Output the [X, Y] coordinate of the center of the cell containing the given text.  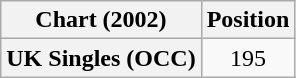
Chart (2002) [101, 20]
UK Singles (OCC) [101, 58]
195 [248, 58]
Position [248, 20]
